Extract the (x, y) coordinate from the center of the cell holding the provided text.  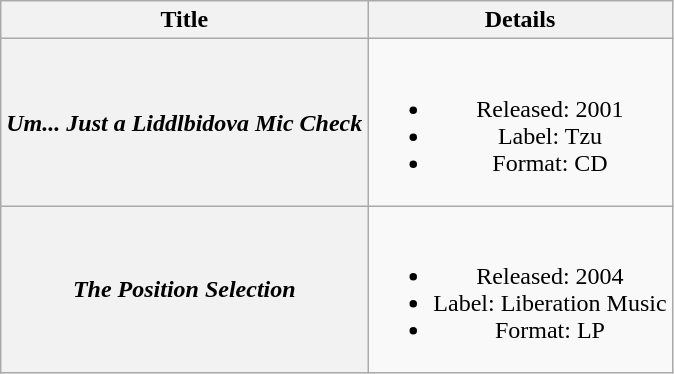
Um... Just a Liddlbidova Mic Check (184, 122)
Released: 2001Label: TzuFormat: CD (520, 122)
Details (520, 20)
Title (184, 20)
Released: 2004Label: Liberation MusicFormat: LP (520, 290)
The Position Selection (184, 290)
